Search for the cell housing the specified text and yield its (X, Y) center coordinate. 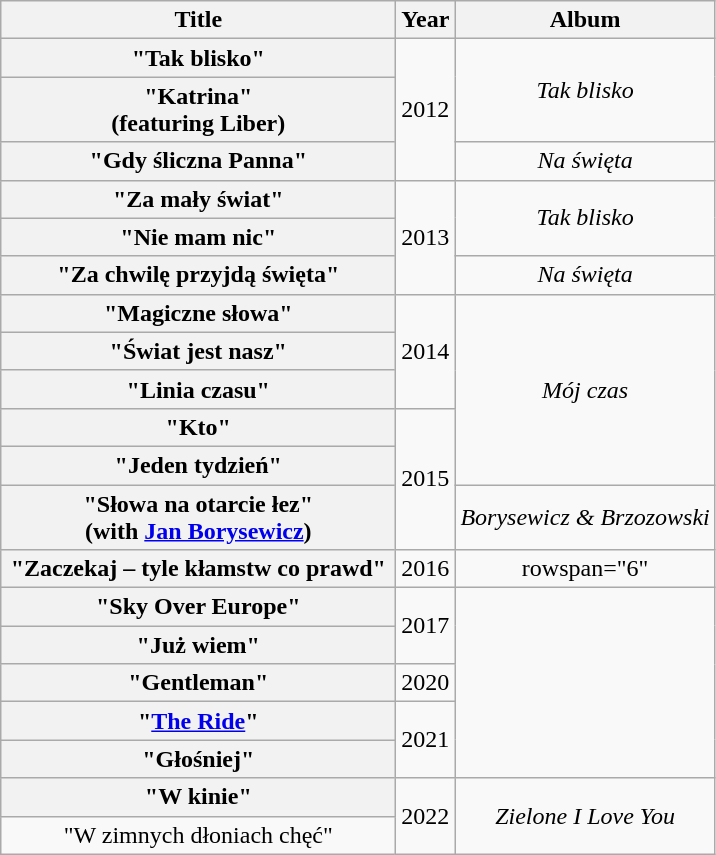
"Kto" (198, 427)
"Świat jest nasz" (198, 351)
"Za mały świat" (198, 199)
"Jeden tydzień" (198, 465)
2021 (426, 740)
"Linia czasu" (198, 389)
Zielone I Love You (585, 816)
2013 (426, 237)
"Gdy śliczna Panna" (198, 161)
2015 (426, 478)
2017 (426, 626)
"Nie mam nic" (198, 237)
"Tak blisko" (198, 58)
"The Ride" (198, 721)
Borysewicz & Brzozowski (585, 516)
"Słowa na otarcie łez"(with Jan Borysewicz) (198, 516)
2016 (426, 569)
"W kinie" (198, 797)
Year (426, 20)
"Głośniej" (198, 759)
2014 (426, 351)
"W zimnych dłoniach chęć" (198, 835)
"Za chwilę przyjdą święta" (198, 275)
rowspan="6" (585, 569)
"Już wiem" (198, 645)
"Gentleman" (198, 683)
2022 (426, 816)
"Katrina"(featuring Liber) (198, 110)
"Magiczne słowa" (198, 313)
2012 (426, 110)
Title (198, 20)
"Sky Over Europe" (198, 607)
2020 (426, 683)
"Zaczekaj – tyle kłamstw co prawd" (198, 569)
Album (585, 20)
Mój czas (585, 389)
